Return [x, y] of the center of cell containing provided text 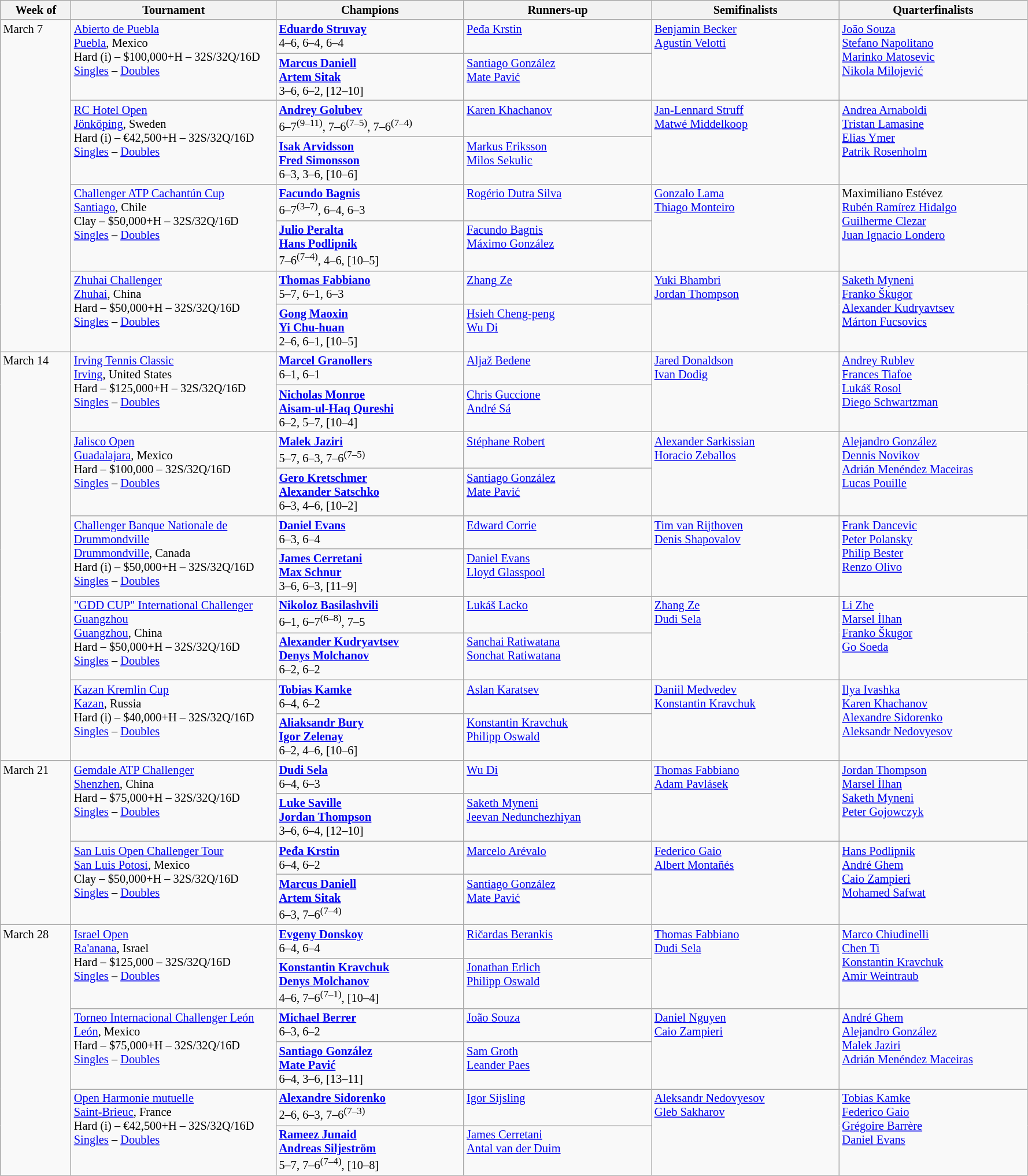
"GDD CUP" International Challenger GuangzhouGuangzhou, China Hard – $50,000+H – 32S/32Q/16DSingles – Doubles [173, 637]
Gonzalo Lama Thiago Monteiro [746, 227]
Karen Khachanov [557, 118]
Jared Donaldson Ivan Dodig [746, 391]
Alejandro González Dennis Novikov Adrián Menéndez Maceiras Lucas Pouille [933, 473]
March 7 [36, 185]
Michael Berrer6–3, 6–2 [370, 1025]
Aljaž Bedene [557, 368]
Marcelo Arévalo [557, 858]
Thomas Fabbiano Adam Pavlásek [746, 801]
Marcus Daniell Artem Sitak6–3, 7–6(7–4) [370, 899]
Facundo Bagnis Máximo González [557, 245]
João Souza Stefano Napolitano Marinko Matosevic Nikola Milojević [933, 60]
Nikoloz Basilashvili6–1, 6–7(6–8), 7–5 [370, 614]
Aliaksandr Bury Igor Zelenay6–2, 4–6, [10–6] [370, 737]
Julio Peralta Hans Podlipnik 7–6(7–4), 4–6, [10–5] [370, 245]
Marcel Granollers6–1, 6–1 [370, 368]
Dudi Sela6–4, 6–3 [370, 777]
Rameez Junaid Andreas Siljeström5–7, 7–6(7–4), [10–8] [370, 1150]
Alexander Kudryavtsev Denys Molchanov6–2, 6–2 [370, 656]
Konstantin Kravchuk Denys Molchanov4–6, 7–6(7–1), [10–4] [370, 983]
Ilya Ivashka Karen Khachanov Alexandre Sidorenko Aleksandr Nedovyesov [933, 720]
RC Hotel OpenJönköping, Sweden Hard (i) – €42,500+H – 32S/32Q/16DSingles – Doubles [173, 142]
Gemdale ATP ChallengerShenzhen, China Hard – $75,000+H – 32S/32Q/16DSingles – Doubles [173, 801]
Facundo Bagnis6–7(3–7), 6–4, 6–3 [370, 202]
Ričardas Berankis [557, 941]
Rogério Dutra Silva [557, 202]
Evgeny Donskoy6–4, 6–4 [370, 941]
Saketh Myneni Jeevan Nedunchezhiyan [557, 817]
Andrea Arnaboldi Tristan Lamasine Elias Ymer Patrik Rosenholm [933, 142]
Alexandre Sidorenko2–6, 6–3, 7–6(7–3) [370, 1107]
Marcus Daniell Artem Sitak3–6, 6–2, [12–10] [370, 77]
Marco Chiudinelli Chen Ti Konstantin Kravchuk Amir Weintraub [933, 966]
Challenger Banque Nationale de DrummondvilleDrummondville, Canada Hard (i) – $50,000+H – 32S/32Q/16DSingles – Doubles [173, 555]
Jonathan Erlich Philipp Oswald [557, 983]
Wu Di [557, 777]
Jalisco OpenGuadalajara, Mexico Hard – $100,000 – 32S/32Q/16DSingles – Doubles [173, 473]
Hans Podlipnik André Ghem Caio Zampieri Mohamed Safwat [933, 883]
Tobias Kamke 6–4, 6–2 [370, 696]
Andrey Rublev Frances Tiafoe Lukáš Rosol Diego Schwartzman [933, 391]
Challenger ATP Cachantún CupSantiago, Chile Clay – $50,000+H – 32S/32Q/16DSingles – Doubles [173, 227]
Isak Arvidsson Fred Simonsson 6–3, 3–6, [10–6] [370, 160]
Sanchai Ratiwatana Sonchat Ratiwatana [557, 656]
Luke Saville Jordan Thompson3–6, 6–4, [12–10] [370, 817]
Andrey Golubev6–7(9–11), 7–6(7–5), 7–6(7–4) [370, 118]
Markus Eriksson Milos Sekulic [557, 160]
Open Harmonie mutuelleSaint-Brieuc, France Hard (i) – €42,500+H – 32S/32Q/16DSingles – Doubles [173, 1132]
Saketh Myneni Franko Škugor Alexander Kudryavtsev Márton Fucsovics [933, 311]
André Ghem Alejandro González Malek Jaziri Adrián Menéndez Maceiras [933, 1048]
Yuki Bhambri Jordan Thompson [746, 311]
Gong Maoxin Yi Chu-huan 2–6, 6–1, [10–5] [370, 327]
Kazan Kremlin CupKazan, Russia Hard (i) – $40,000+H – 32S/32Q/16DSingles – Doubles [173, 720]
Tim van Rijthoven Denis Shapovalov [746, 555]
Champions [370, 10]
Peđa Krstin6–4, 6–2 [370, 858]
Quarterfinalists [933, 10]
João Souza [557, 1025]
Maximiliano Estévez Rubén Ramírez Hidalgo Guilherme Clezar Juan Ignacio Londero [933, 227]
Daniel Evans6–3, 6–4 [370, 532]
Week of [36, 10]
March 28 [36, 1050]
Edward Corrie [557, 532]
Frank Dancevic Peter Polansky Philip Bester Renzo Olivo [933, 555]
James Cerretani Antal van der Duim [557, 1150]
Nicholas Monroe Aisam-ul-Haq Qureshi 6–2, 5–7, [10–4] [370, 408]
Thomas Fabbiano5–7, 6–1, 6–3 [370, 287]
Eduardo Struvay4–6, 6–4, 6–4 [370, 36]
Federico Gaio Albert Montañés [746, 883]
Malek Jaziri5–7, 6–3, 7–6(7–5) [370, 450]
Benjamin Becker Agustín Velotti [746, 60]
Daniel Evans Lloyd Glasspool [557, 573]
Irving Tennis ClassicIrving, United States Hard – $125,000+H – 32S/32Q/16DSingles – Doubles [173, 391]
Zhuhai ChallengerZhuhai, China Hard – $50,000+H – 32S/32Q/16DSingles – Doubles [173, 311]
Semifinalists [746, 10]
Li Zhe Marsel İlhan Franko Škugor Go Soeda [933, 637]
Runners-up [557, 10]
Tobias Kamke Federico Gaio Grégoire Barrère Daniel Evans [933, 1132]
Jan-Lennard Struff Matwé Middelkoop [746, 142]
Chris Guccione André Sá [557, 408]
Konstantin Kravchuk Philipp Oswald [557, 737]
Sam Groth Leander Paes [557, 1065]
Zhang Ze Dudi Sela [746, 637]
Aleksandr Nedovyesov Gleb Sakharov [746, 1132]
Daniil Medvedev Konstantin Kravchuk [746, 720]
Igor Sijsling [557, 1107]
Tournament [173, 10]
James Cerretani Max Schnur3–6, 6–3, [11–9] [370, 573]
Jordan Thompson Marsel İlhan Saketh Myneni Peter Gojowczyk [933, 801]
Hsieh Cheng-peng Wu Di [557, 327]
Alexander Sarkissian Horacio Zeballos [746, 473]
Thomas Fabbiano Dudi Sela [746, 966]
Peđa Krstin [557, 36]
Torneo Internacional Challenger LeónLeón, Mexico Hard – $75,000+H – 32S/32Q/16DSingles – Doubles [173, 1048]
March 21 [36, 842]
San Luis Open Challenger TourSan Luis Potosí, Mexico Clay – $50,000+H – 32S/32Q/16DSingles – Doubles [173, 883]
Aslan Karatsev [557, 696]
March 14 [36, 555]
Stéphane Robert [557, 450]
Israel OpenRa'anana, Israel Hard – $125,000 – 32S/32Q/16DSingles – Doubles [173, 966]
Gero Kretschmer Alexander Satschko 6–3, 4–6, [10–2] [370, 492]
Lukáš Lacko [557, 614]
Daniel Nguyen Caio Zampieri [746, 1048]
Santiago González Mate Pavić6–4, 3–6, [13–11] [370, 1065]
Zhang Ze [557, 287]
Abierto de PueblaPuebla, Mexico Hard (i) – $100,000+H – 32S/32Q/16DSingles – Doubles [173, 60]
